From the cell containing the given text, extract its center point as (X, Y) coordinate. 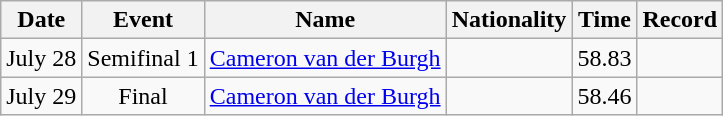
58.46 (604, 96)
Semifinal 1 (143, 58)
Nationality (509, 20)
Name (325, 20)
July 29 (42, 96)
58.83 (604, 58)
Date (42, 20)
Final (143, 96)
July 28 (42, 58)
Time (604, 20)
Record (680, 20)
Event (143, 20)
